Search for the cell housing the specified text and yield its (X, Y) center coordinate. 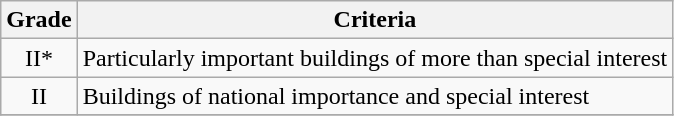
Criteria (375, 20)
Grade (39, 20)
II* (39, 58)
Particularly important buildings of more than special interest (375, 58)
II (39, 96)
Buildings of national importance and special interest (375, 96)
